For the text-containing cell, return its midpoint in [X, Y] coordinate format. 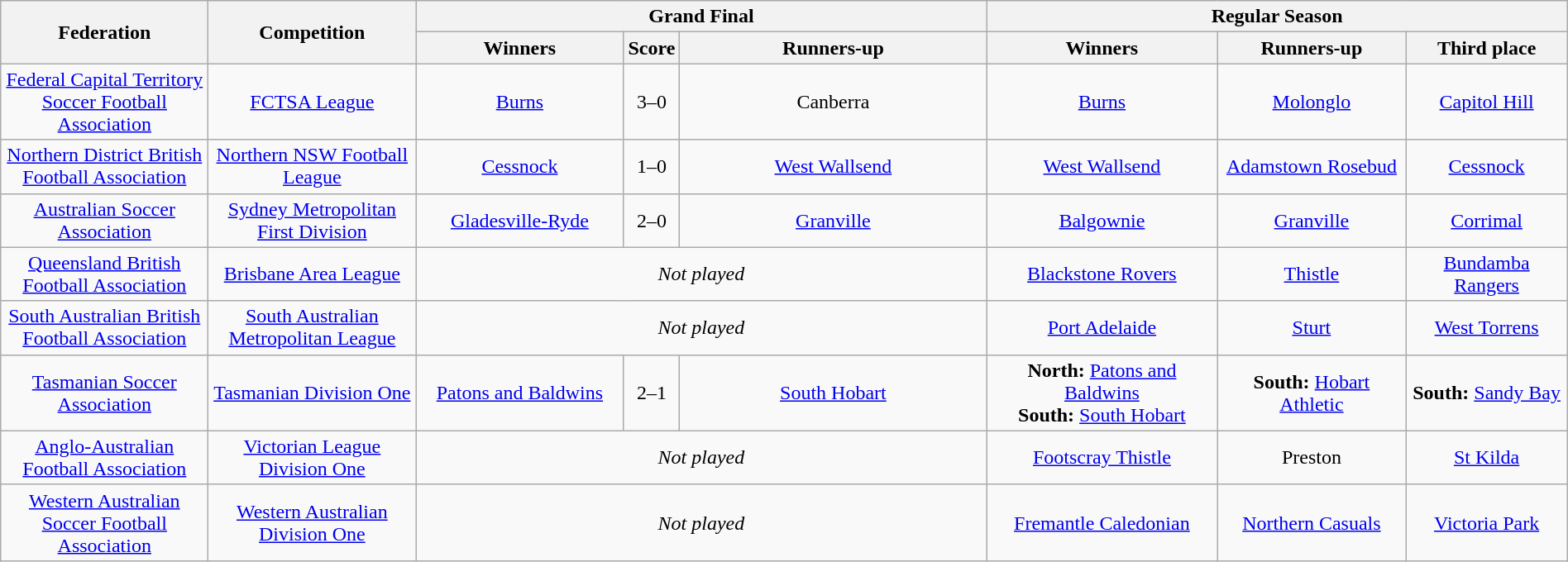
Northern District British Football Association [104, 167]
Bundamba Rangers [1487, 274]
Gladesville-Ryde [519, 220]
Queensland British Football Association [104, 274]
Federation [104, 32]
South Australian British Football Association [104, 327]
Brisbane Area League [313, 274]
Victoria Park [1487, 522]
South Hobart [834, 393]
Grand Final [701, 17]
Regular Season [1277, 17]
Capitol Hill [1487, 102]
2–0 [652, 220]
Northern NSW Football League [313, 167]
Canberra [834, 102]
South Australian Metropolitan League [313, 327]
1–0 [652, 167]
Northern Casuals [1312, 522]
South: Sandy Bay [1487, 393]
Sturt [1312, 327]
Sydney Metropolitan First Division [313, 220]
St Kilda [1487, 458]
Victorian League Division One [313, 458]
Tasmanian Soccer Association [104, 393]
Corrimal [1487, 220]
Western Australian Division One [313, 522]
Balgownie [1102, 220]
Tasmanian Division One [313, 393]
Anglo-Australian Football Association [104, 458]
Federal Capital Territory Soccer Football Association [104, 102]
Port Adelaide [1102, 327]
South: Hobart Athletic [1312, 393]
Score [652, 48]
Fremantle Caledonian [1102, 522]
Patons and Baldwins [519, 393]
Thistle [1312, 274]
Adamstown Rosebud [1312, 167]
Blackstone Rovers [1102, 274]
Molonglo [1312, 102]
North: Patons and BaldwinsSouth: South Hobart [1102, 393]
FCTSA League [313, 102]
West Torrens [1487, 327]
Third place [1487, 48]
Western Australian Soccer Football Association [104, 522]
3–0 [652, 102]
Competition [313, 32]
2–1 [652, 393]
Australian Soccer Association [104, 220]
Footscray Thistle [1102, 458]
Preston [1312, 458]
